Detect which cell encompasses the target text, then output its (X, Y) center coordinate. 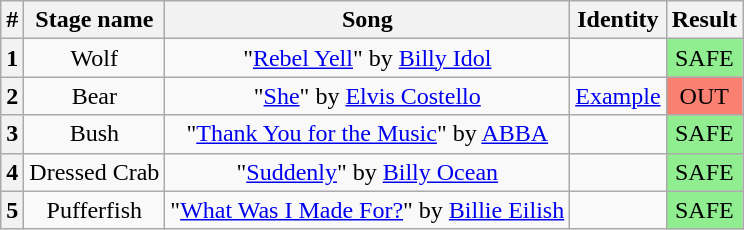
1 (12, 58)
Wolf (94, 58)
2 (12, 96)
Example (618, 96)
5 (12, 210)
"Thank You for the Music" by ABBA (368, 134)
Identity (618, 20)
"Suddenly" by Billy Ocean (368, 172)
4 (12, 172)
3 (12, 134)
Stage name (94, 20)
"What Was I Made For?" by Billie Eilish (368, 210)
Song (368, 20)
"Rebel Yell" by Billy Idol (368, 58)
# (12, 20)
Bear (94, 96)
"She" by Elvis Costello (368, 96)
Result (704, 20)
Bush (94, 134)
OUT (704, 96)
Dressed Crab (94, 172)
Pufferfish (94, 210)
